Find where the given text appears and provide that cell's center as (X, Y) coordinate. 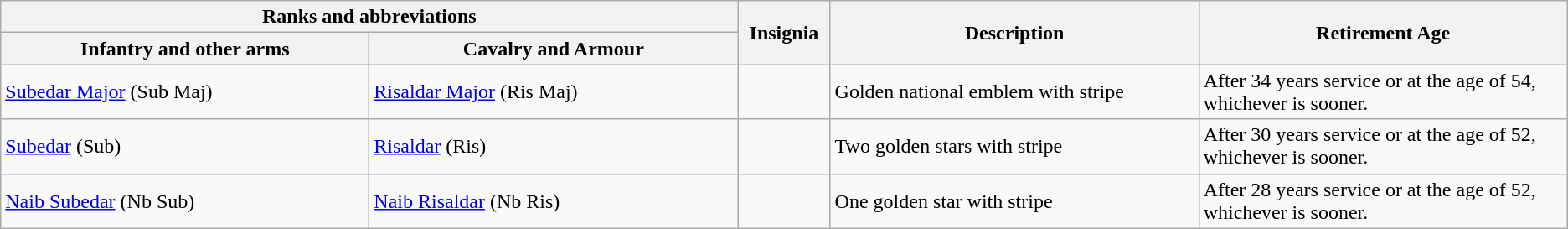
Risaldar Major (Ris Maj) (554, 92)
Naib Subedar (Nb Sub) (185, 201)
Subedar Major (Sub Maj) (185, 92)
After 34 years service or at the age of 54, whichever is sooner. (1383, 92)
Ranks and abbreviations (369, 17)
Infantry and other arms (185, 49)
After 28 years service or at the age of 52, whichever is sooner. (1383, 201)
Two golden stars with stripe (1014, 146)
Risaldar (Ris) (554, 146)
Cavalry and Armour (554, 49)
Retirement Age (1383, 33)
Description (1014, 33)
Naib Risaldar (Nb Ris) (554, 201)
Golden national emblem with stripe (1014, 92)
Insignia (784, 33)
One golden star with stripe (1014, 201)
After 30 years service or at the age of 52, whichever is sooner. (1383, 146)
Subedar (Sub) (185, 146)
